Scan for the cell matching the given text and deliver its (x, y) coordinate at center. 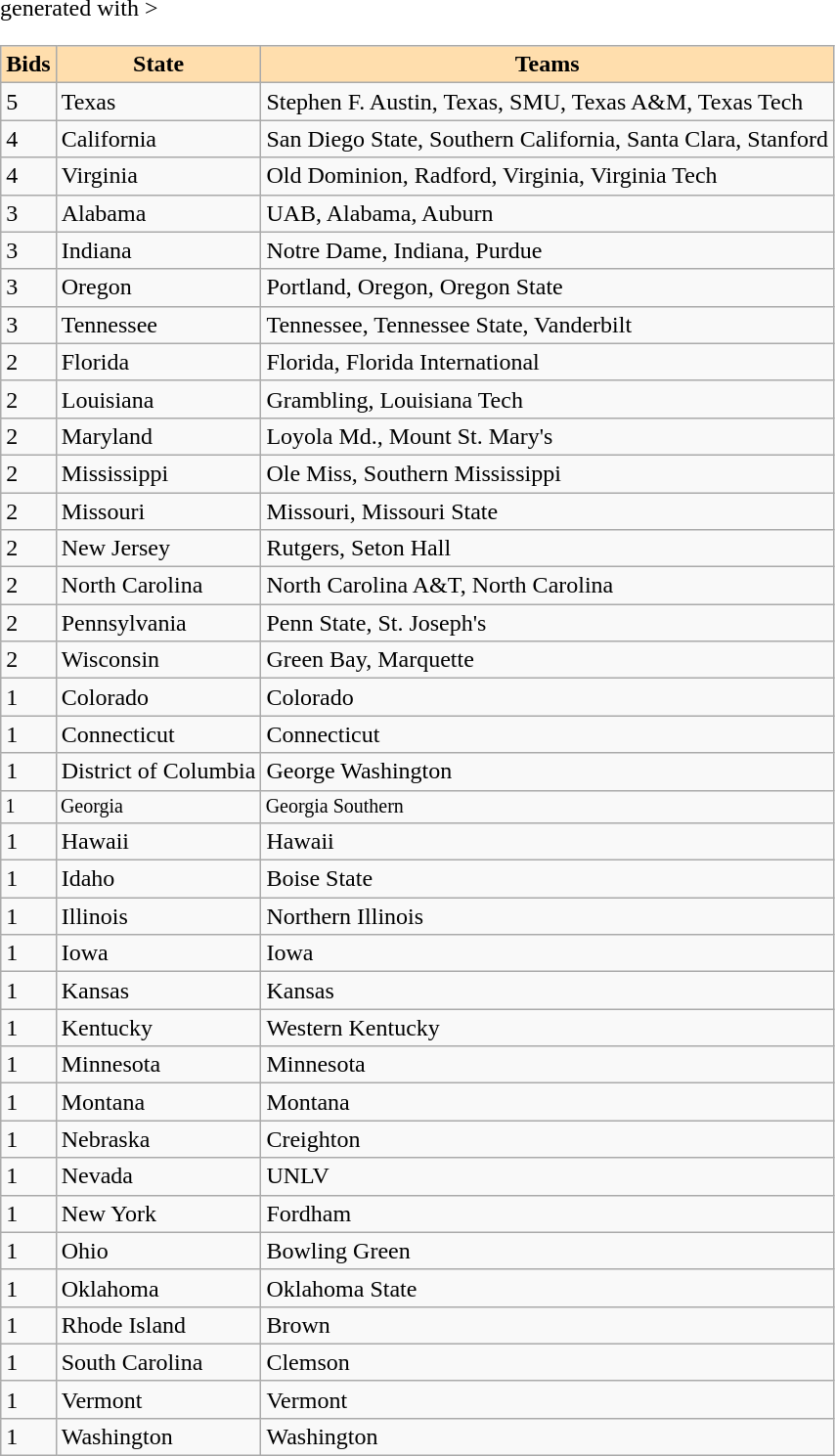
Maryland (158, 436)
Nevada (158, 1176)
Alabama (158, 213)
San Diego State, Southern California, Santa Clara, Stanford (548, 139)
Indiana (158, 250)
Kentucky (158, 1028)
Louisiana (158, 399)
Idaho (158, 879)
UAB, Alabama, Auburn (548, 213)
South Carolina (158, 1362)
District of Columbia (158, 772)
Florida (158, 362)
Illinois (158, 916)
North Carolina (158, 586)
Tennessee, Tennessee State, Vanderbilt (548, 325)
Western Kentucky (548, 1028)
Brown (548, 1325)
Bids (28, 65)
Mississippi (158, 473)
UNLV (548, 1176)
New Jersey (158, 549)
Green Bay, Marquette (548, 660)
Nebraska (158, 1139)
Old Dominion, Radford, Virginia, Virginia Tech (548, 176)
Clemson (548, 1362)
Florida, Florida International (548, 362)
Virginia (158, 176)
State (158, 65)
Teams (548, 65)
Grambling, Louisiana Tech (548, 399)
5 (28, 102)
George Washington (548, 772)
Loyola Md., Mount St. Mary's (548, 436)
Penn State, St. Joseph's (548, 623)
Ohio (158, 1251)
Rutgers, Seton Hall (548, 549)
Missouri, Missouri State (548, 511)
Creighton (548, 1139)
Northern Illinois (548, 916)
Rhode Island (158, 1325)
North Carolina A&T, North Carolina (548, 586)
Oklahoma State (548, 1288)
Oregon (158, 287)
Fordham (548, 1213)
Wisconsin (158, 660)
Bowling Green (548, 1251)
Tennessee (158, 325)
Portland, Oregon, Oregon State (548, 287)
Georgia Southern (548, 806)
Pennsylvania (158, 623)
Missouri (158, 511)
Texas (158, 102)
Notre Dame, Indiana, Purdue (548, 250)
Oklahoma (158, 1288)
Ole Miss, Southern Mississippi (548, 473)
Stephen F. Austin, Texas, SMU, Texas A&M, Texas Tech (548, 102)
New York (158, 1213)
California (158, 139)
Georgia (158, 806)
Boise State (548, 879)
